Capture the cell that displays the provided text and extract its [x, y] central coordinate. 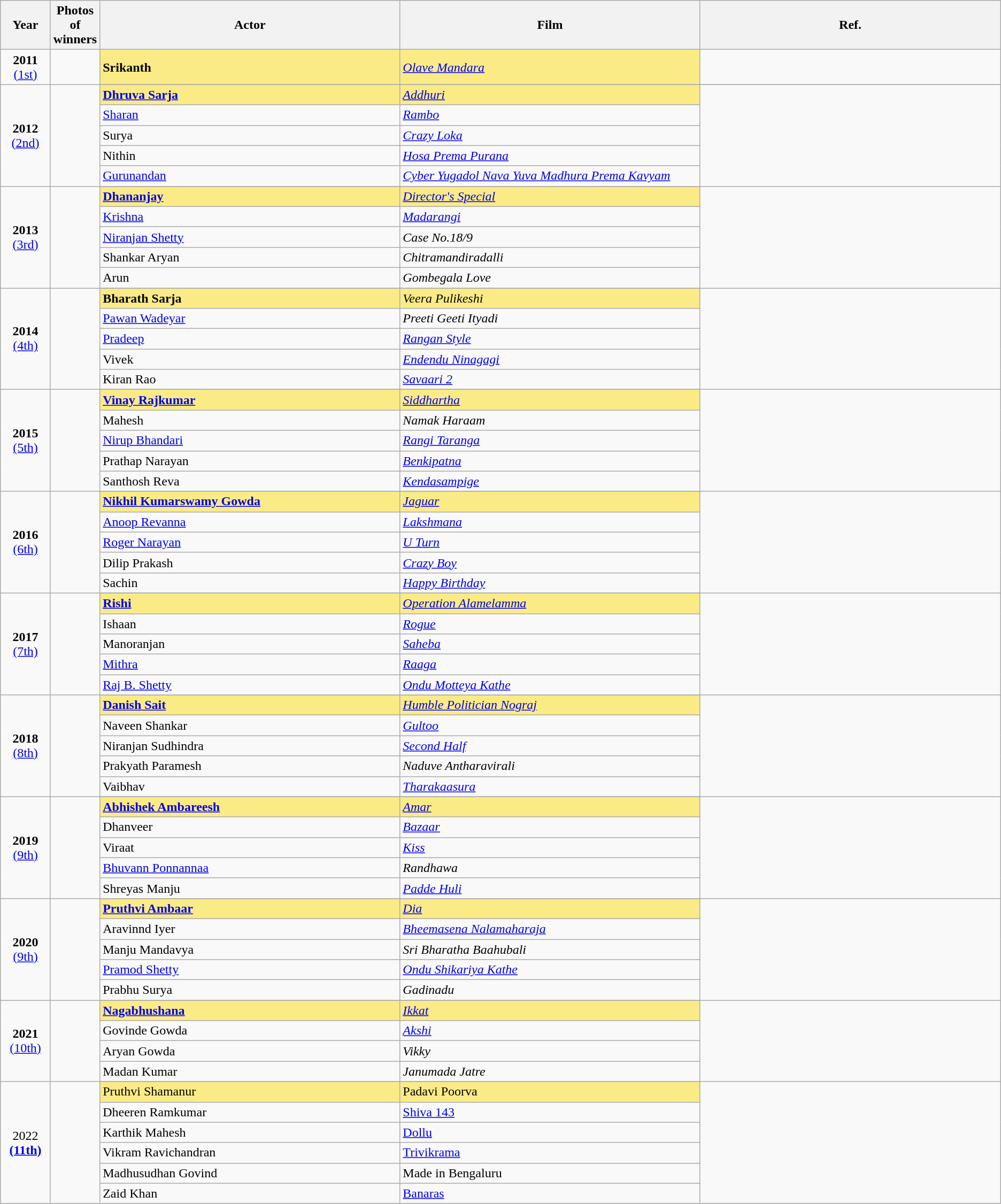
2015(5th) [26, 441]
Mithra [250, 665]
Prakyath Paramesh [250, 766]
Gurunandan [250, 176]
Ondu Motteya Kathe [550, 685]
Abhishek Ambareesh [250, 807]
Rogue [550, 624]
Benkipatna [550, 461]
Ondu Shikariya Kathe [550, 970]
Sharan [250, 115]
Pawan Wadeyar [250, 319]
Niranjan Sudhindra [250, 746]
Pradeep [250, 339]
Prathap Narayan [250, 461]
Gadinadu [550, 990]
Karthik Mahesh [250, 1132]
Pramod Shetty [250, 970]
Srikanth [250, 67]
Krishna [250, 217]
2017(7th) [26, 644]
2022(11th) [26, 1143]
Randhawa [550, 868]
Akshi [550, 1031]
Ikkat [550, 1010]
2021(10th) [26, 1041]
Zaid Khan [250, 1193]
Dhananjay [250, 196]
Madhusudhan Govind [250, 1173]
Dollu [550, 1132]
Gultoo [550, 726]
Shiva 143 [550, 1112]
Rangi Taranga [550, 441]
2011(1st) [26, 67]
2012(2nd) [26, 135]
Pruthvi Ambaar [250, 908]
Veera Pulikeshi [550, 298]
Siddhartha [550, 400]
Banaras [550, 1193]
Vikram Ravichandran [250, 1153]
Actor [250, 25]
Jaguar [550, 501]
Ref. [850, 25]
Vikky [550, 1051]
2014(4th) [26, 338]
Lakshmana [550, 522]
Photos of winners [75, 25]
Pruthvi Shamanur [250, 1092]
Endendu Ninagagi [550, 359]
Kendasampige [550, 481]
Prabhu Surya [250, 990]
Govinde Gowda [250, 1031]
Madan Kumar [250, 1071]
Sri Bharatha Baahubali [550, 949]
Happy Birthday [550, 583]
Second Half [550, 746]
Viraat [250, 847]
Roger Narayan [250, 542]
Crazy Boy [550, 562]
Saheba [550, 644]
Arun [250, 277]
Crazy Loka [550, 135]
Savaari 2 [550, 380]
Nagabhushana [250, 1010]
Raj B. Shetty [250, 685]
Operation Alamelamma [550, 603]
Bhuvann Ponnannaa [250, 868]
Film [550, 25]
Anoop Revanna [250, 522]
Manju Mandavya [250, 949]
Hosa Prema Purana [550, 156]
Padde Huli [550, 888]
Madarangi [550, 217]
Danish Sait [250, 705]
Surya [250, 135]
Nikhil Kumarswamy Gowda [250, 501]
Dilip Prakash [250, 562]
Amar [550, 807]
Gombegala Love [550, 277]
Shreyas Manju [250, 888]
Preeti Geeti Ityadi [550, 319]
Tharakaasura [550, 786]
Aravinnd Iyer [250, 929]
Director's Special [550, 196]
Cyber Yugadol Nava Yuva Madhura Prema Kavyam [550, 176]
Chitramandiradalli [550, 257]
Vinay Rajkumar [250, 400]
Mahesh [250, 420]
Olave Mandara [550, 67]
Bazaar [550, 827]
Rangan Style [550, 339]
Ishaan [250, 624]
Santhosh Reva [250, 481]
Nithin [250, 156]
U Turn [550, 542]
Bharath Sarja [250, 298]
2020(9th) [26, 949]
Kiss [550, 847]
Case No.18/9 [550, 237]
Rishi [250, 603]
Kiran Rao [250, 380]
Naduve Antharavirali [550, 766]
Niranjan Shetty [250, 237]
Shankar Aryan [250, 257]
Trivikrama [550, 1153]
Vivek [250, 359]
Dia [550, 908]
Janumada Jatre [550, 1071]
Made in Bengaluru [550, 1173]
Naveen Shankar [250, 726]
Rambo [550, 115]
2013(3rd) [26, 237]
Dhanveer [250, 827]
Humble Politician Nograj [550, 705]
Year [26, 25]
Addhuri [550, 95]
Namak Haraam [550, 420]
Sachin [250, 583]
Nirup Bhandari [250, 441]
Raaga [550, 665]
Dhruva Sarja [250, 95]
2019(9th) [26, 847]
Dheeren Ramkumar [250, 1112]
2018(8th) [26, 746]
Padavi Poorva [550, 1092]
Aryan Gowda [250, 1051]
2016(6th) [26, 542]
Vaibhav [250, 786]
Bheemasena Nalamaharaja [550, 929]
Manoranjan [250, 644]
